Detect which cell encompasses the target text, then output its [X, Y] center coordinate. 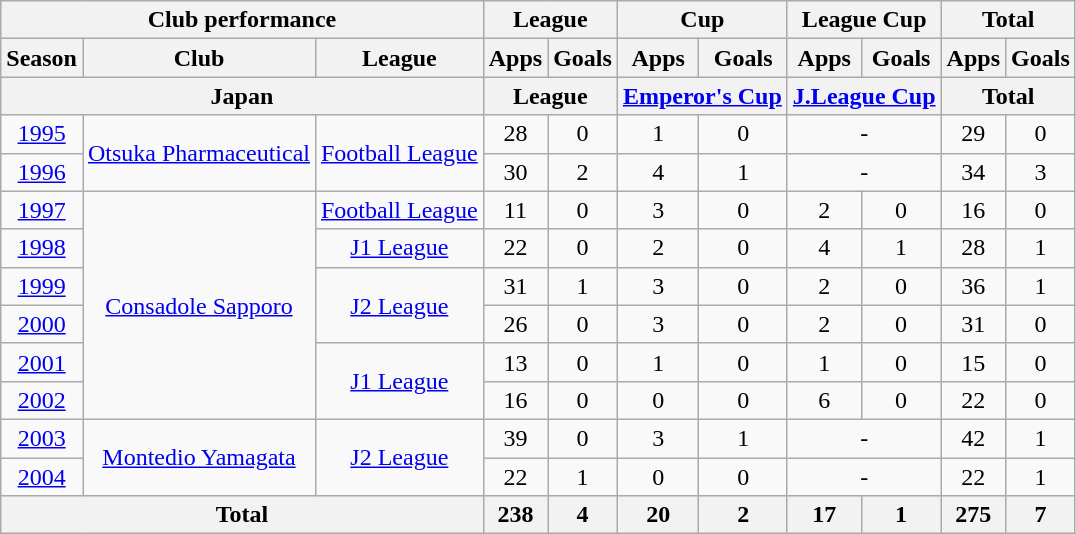
2001 [42, 362]
1996 [42, 172]
2003 [42, 438]
238 [515, 515]
36 [973, 286]
Club performance [242, 20]
39 [515, 438]
Season [42, 58]
42 [973, 438]
6 [824, 400]
17 [824, 515]
1999 [42, 286]
1995 [42, 134]
29 [973, 134]
Otsuka Pharmaceutical [198, 153]
Consadole Sapporo [198, 305]
Montedio Yamagata [198, 457]
1997 [42, 210]
2002 [42, 400]
Japan [242, 96]
7 [1041, 515]
2004 [42, 477]
11 [515, 210]
Club [198, 58]
34 [973, 172]
275 [973, 515]
30 [515, 172]
Cup [702, 20]
15 [973, 362]
13 [515, 362]
League Cup [864, 20]
1998 [42, 248]
2000 [42, 324]
J.League Cup [864, 96]
Emperor's Cup [702, 96]
26 [515, 324]
20 [658, 515]
